Search for the cell housing the specified text and yield its [x, y] center coordinate. 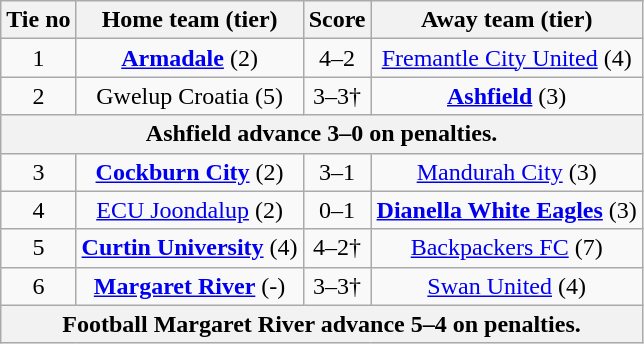
Tie no [38, 20]
4 [38, 210]
6 [38, 286]
0–1 [337, 210]
3 [38, 172]
Swan United (4) [506, 286]
Mandurah City (3) [506, 172]
Ashfield (3) [506, 96]
2 [38, 96]
Margaret River (-) [190, 286]
Fremantle City United (4) [506, 58]
Home team (tier) [190, 20]
ECU Joondalup (2) [190, 210]
Gwelup Croatia (5) [190, 96]
5 [38, 248]
Backpackers FC (7) [506, 248]
4–2† [337, 248]
Ashfield advance 3–0 on penalties. [322, 134]
1 [38, 58]
3–1 [337, 172]
Cockburn City (2) [190, 172]
4–2 [337, 58]
Score [337, 20]
Dianella White Eagles (3) [506, 210]
Curtin University (4) [190, 248]
Armadale (2) [190, 58]
Away team (tier) [506, 20]
Football Margaret River advance 5–4 on penalties. [322, 324]
